Output the (X, Y) coordinate of the center of the cell containing the given text.  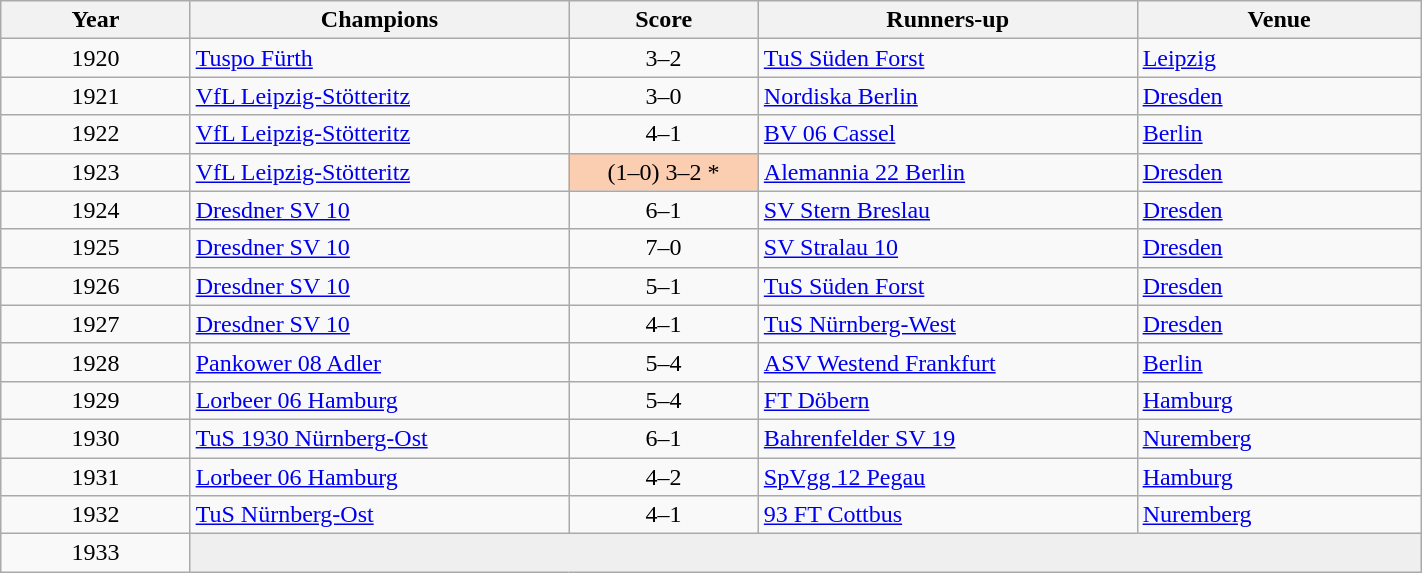
Year (96, 20)
Nordiska Berlin (948, 96)
1933 (96, 553)
SV Stern Breslau (948, 210)
1928 (96, 362)
1927 (96, 324)
1929 (96, 400)
1922 (96, 134)
Pankower 08 Adler (380, 362)
TuS Nürnberg-West (948, 324)
FT Döbern (948, 400)
BV 06 Cassel (948, 134)
TuS Nürnberg-Ost (380, 515)
SV Stralau 10 (948, 248)
Leipzig (1279, 58)
1932 (96, 515)
Tuspo Fürth (380, 58)
Alemannia 22 Berlin (948, 172)
7–0 (664, 248)
1930 (96, 438)
Venue (1279, 20)
1925 (96, 248)
1926 (96, 286)
1921 (96, 96)
(1–0) 3–2 * (664, 172)
ASV Westend Frankfurt (948, 362)
Runners-up (948, 20)
1923 (96, 172)
3–2 (664, 58)
Score (664, 20)
1924 (96, 210)
93 FT Cottbus (948, 515)
5–1 (664, 286)
SpVgg 12 Pegau (948, 477)
TuS 1930 Nürnberg-Ost (380, 438)
1920 (96, 58)
3–0 (664, 96)
Champions (380, 20)
4–2 (664, 477)
1931 (96, 477)
Bahrenfelder SV 19 (948, 438)
